Extract the [X, Y] coordinate from the center of the cell holding the provided text.  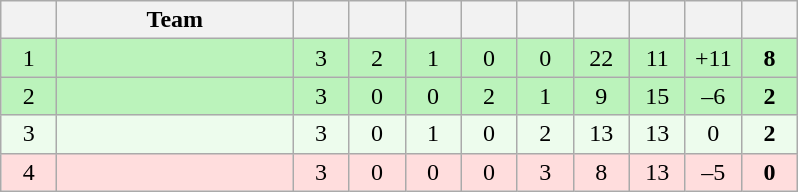
+11 [713, 58]
4 [29, 172]
15 [657, 96]
11 [657, 58]
–6 [713, 96]
Team [175, 20]
–5 [713, 172]
22 [601, 58]
9 [601, 96]
